Search for the cell housing the specified text and yield its [X, Y] center coordinate. 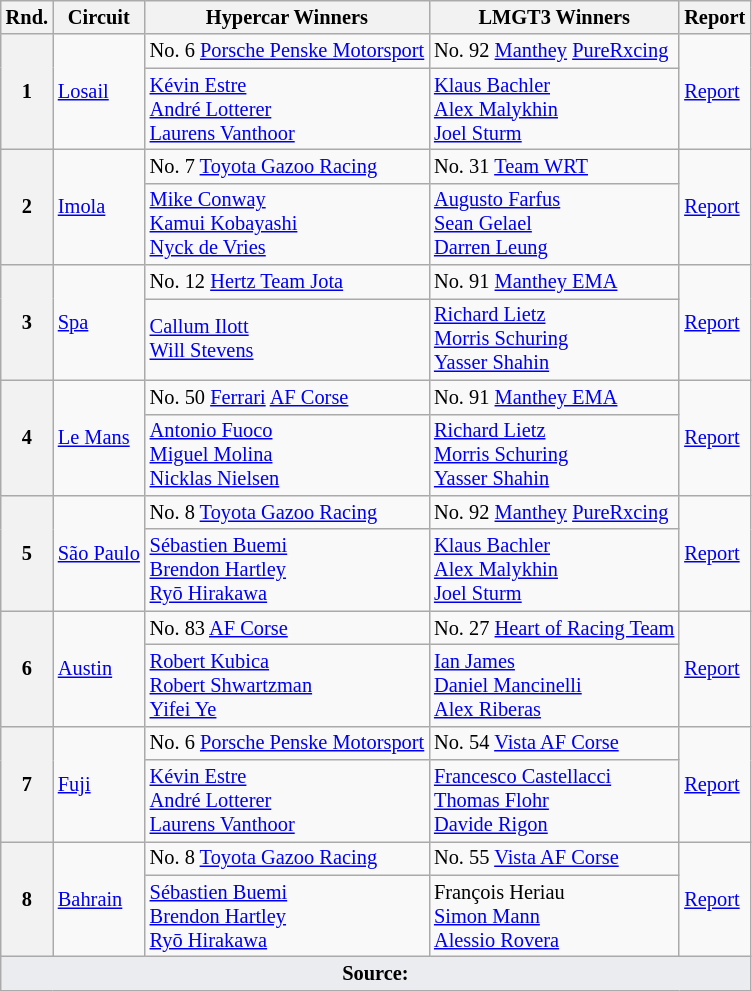
Francesco Castellacci Thomas Flohr Davide Rigon [554, 801]
Ian James Daniel Mancinelli Alex Riberas [554, 685]
5 [27, 552]
Le Mans [99, 438]
Robert Kubica Robert Shwartzman Yifei Ye [287, 685]
Callum Ilott Will Stevens [287, 339]
No. 50 Ferrari AF Corse [287, 397]
No. 31 Team WRT [554, 166]
Imola [99, 206]
1 [27, 92]
Circuit [99, 17]
Fuji [99, 784]
Losail [99, 92]
4 [27, 438]
Source: [376, 973]
Spa [99, 322]
No. 7 Toyota Gazoo Racing [287, 166]
François Heriau Simon Mann Alessio Rovera [554, 916]
Austin [99, 668]
Hypercar Winners [287, 17]
7 [27, 784]
Rnd. [27, 17]
3 [27, 322]
LMGT3 Winners [554, 17]
Mike Conway Kamui Kobayashi Nyck de Vries [287, 224]
No. 12 Hertz Team Jota [287, 282]
No. 83 AF Corse [287, 628]
São Paulo [99, 552]
No. 55 Vista AF Corse [554, 858]
8 [27, 898]
Antonio Fuoco Miguel Molina Nicklas Nielsen [287, 455]
Augusto Farfus Sean Gelael Darren Leung [554, 224]
Bahrain [99, 898]
2 [27, 206]
6 [27, 668]
No. 54 Vista AF Corse [554, 743]
No. 27 Heart of Racing Team [554, 628]
